Determine the (x, y) coordinate at the center of the cell enclosing the given text.  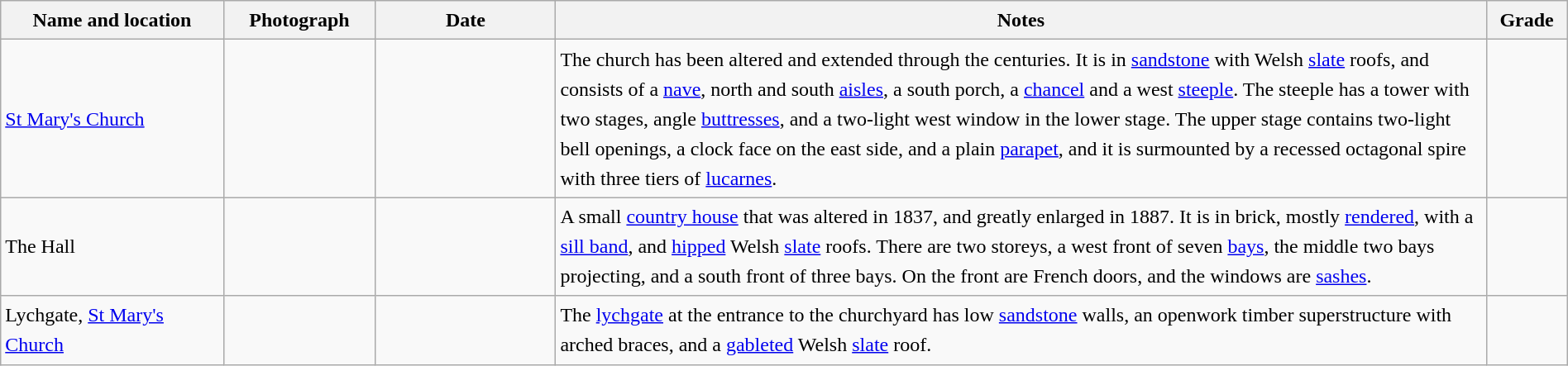
St Mary's Church (112, 119)
Lychgate, St Mary's Church (112, 330)
Photograph (299, 20)
Grade (1527, 20)
Date (466, 20)
Name and location (112, 20)
The Hall (112, 246)
Notes (1021, 20)
